Provide the (X, Y) coordinate of the cell's center where the given text is located.  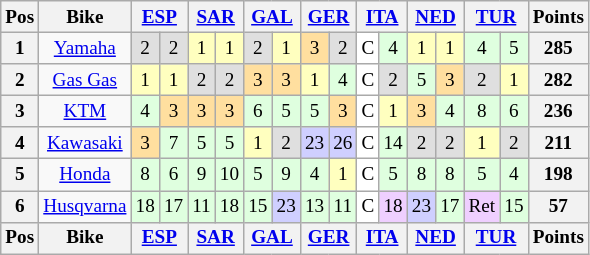
Ret (482, 206)
Kawasaki (85, 143)
211 (558, 143)
236 (558, 111)
Yamaha (85, 48)
Honda (85, 175)
14 (393, 143)
Gas Gas (85, 80)
57 (558, 206)
26 (343, 143)
285 (558, 48)
Husqvarna (85, 206)
KTM (85, 111)
13 (314, 206)
198 (558, 175)
10 (229, 175)
7 (173, 143)
282 (558, 80)
